Output the (X, Y) coordinate of the center of the cell containing the given text.  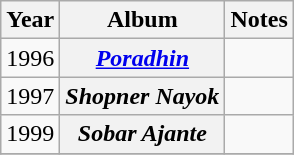
Album (142, 20)
1996 (30, 58)
Year (30, 20)
1999 (30, 134)
Poradhin (142, 58)
Sobar Ajante (142, 134)
Shopner Nayok (142, 96)
1997 (30, 96)
Notes (259, 20)
